From the cell containing the given text, extract its center point as (x, y) coordinate. 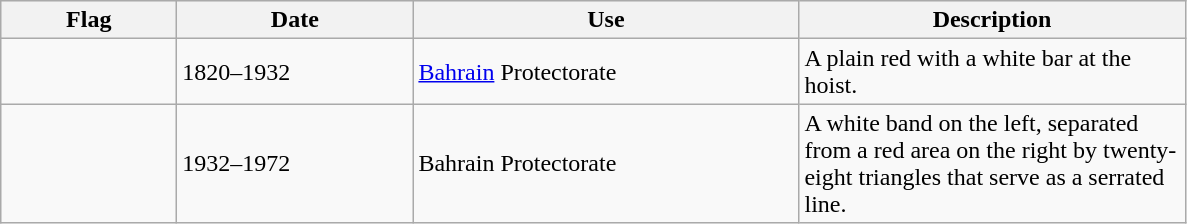
Flag (89, 20)
A white band on the left, separated from a red area on the right by twenty-eight triangles that serve as a serrated line. (992, 164)
Description (992, 20)
Date (295, 20)
1820–1932 (295, 72)
A plain red with a white bar at the hoist. (992, 72)
Use (606, 20)
1932–1972 (295, 164)
